Find where the given text appears and provide that cell's center as [X, Y] coordinate. 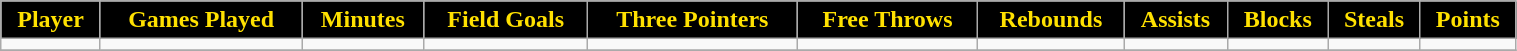
Assists [1176, 20]
Games Played [200, 20]
Free Throws [888, 20]
Three Pointers [692, 20]
Steals [1374, 20]
Blocks [1278, 20]
Field Goals [506, 20]
Rebounds [1051, 20]
Minutes [363, 20]
Player [51, 20]
Points [1468, 20]
